Identify which cell holds the provided text, then report its [X, Y] central coordinate. 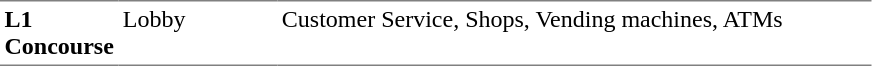
Customer Service, Shops, Vending machines, ATMs [574, 33]
Lobby [198, 33]
L1Concourse [59, 33]
